Capture the cell that displays the provided text and extract its (X, Y) central coordinate. 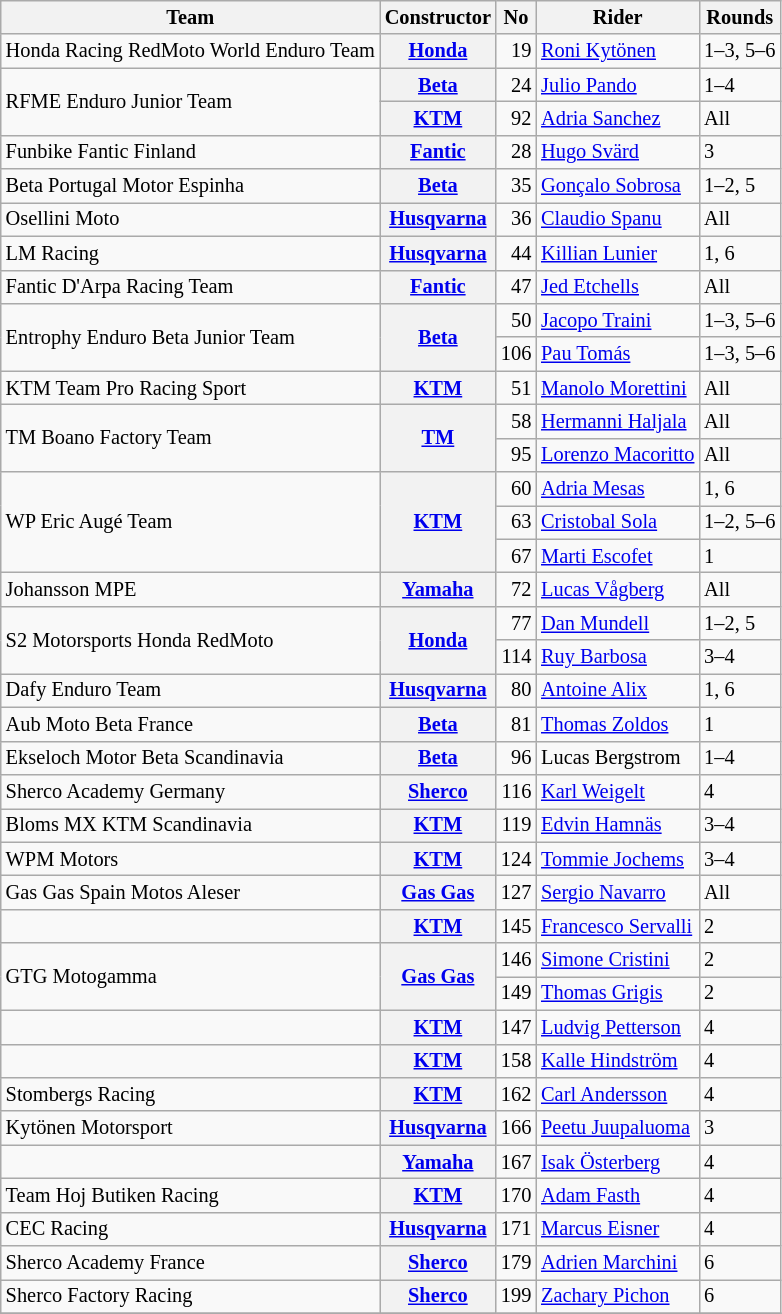
Sherco Factory Racing (190, 1296)
92 (516, 118)
Jacopo Traini (618, 320)
149 (516, 993)
179 (516, 1263)
1–2, 5–6 (740, 522)
KTM Team Pro Racing Sport (190, 388)
Osellini Moto (190, 219)
47 (516, 287)
Hermanni Haljala (618, 421)
Adria Mesas (618, 489)
LM Racing (190, 253)
72 (516, 589)
Sergio Navarro (618, 892)
19 (516, 51)
Carl Andersson (618, 1094)
Lucas Bergstrom (618, 758)
167 (516, 1162)
170 (516, 1195)
Marcus Eisner (618, 1229)
Entrophy Enduro Beta Junior Team (190, 336)
36 (516, 219)
RFME Enduro Junior Team (190, 102)
Manolo Morettini (618, 388)
Marti Escofet (618, 556)
Jed Etchells (618, 287)
Isak Österberg (618, 1162)
28 (516, 152)
Ruy Barbosa (618, 657)
162 (516, 1094)
WPM Motors (190, 859)
Rounds (740, 17)
81 (516, 724)
95 (516, 455)
Julio Pando (618, 85)
114 (516, 657)
96 (516, 758)
Bloms MX KTM Scandinavia (190, 825)
Cristobal Sola (618, 522)
WP Eric Augé Team (190, 522)
Adam Fasth (618, 1195)
119 (516, 825)
Killian Lunier (618, 253)
TM (438, 438)
Thomas Grigis (618, 993)
63 (516, 522)
77 (516, 623)
Ludvig Petterson (618, 1027)
Fantic D'Arpa Racing Team (190, 287)
Francesco Servalli (618, 926)
Zachary Pichon (618, 1296)
Lorenzo Macoritto (618, 455)
106 (516, 354)
Team Hoj Butiken Racing (190, 1195)
No (516, 17)
171 (516, 1229)
35 (516, 186)
127 (516, 892)
Thomas Zoldos (618, 724)
67 (516, 556)
60 (516, 489)
Rider (618, 17)
Antoine Alix (618, 690)
Tommie Jochems (618, 859)
Beta Portugal Motor Espinha (190, 186)
80 (516, 690)
158 (516, 1061)
147 (516, 1027)
Karl Weigelt (618, 791)
Aub Moto Beta France (190, 724)
Constructor (438, 17)
199 (516, 1296)
Adrien Marchini (618, 1263)
166 (516, 1128)
58 (516, 421)
24 (516, 85)
Stombergs Racing (190, 1094)
Sherco Academy Germany (190, 791)
Sherco Academy France (190, 1263)
146 (516, 960)
Peetu Juupaluoma (618, 1128)
GTG Motogamma (190, 976)
Lucas Vågberg (618, 589)
Ekseloch Motor Beta Scandinavia (190, 758)
Team (190, 17)
Kalle Hindström (618, 1061)
Adria Sanchez (618, 118)
Claudio Spanu (618, 219)
116 (516, 791)
Hugo Svärd (618, 152)
Kytönen Motorsport (190, 1128)
Funbike Fantic Finland (190, 152)
145 (516, 926)
Dafy Enduro Team (190, 690)
Gas Gas Spain Motos Aleser (190, 892)
CEC Racing (190, 1229)
44 (516, 253)
Honda Racing RedMoto World Enduro Team (190, 51)
Johansson MPE (190, 589)
124 (516, 859)
51 (516, 388)
Roni Kytönen (618, 51)
TM Boano Factory Team (190, 438)
50 (516, 320)
Pau Tomás (618, 354)
Edvin Hamnäs (618, 825)
Dan Mundell (618, 623)
Gonçalo Sobrosa (618, 186)
Simone Cristini (618, 960)
S2 Motorsports Honda RedMoto (190, 640)
